Locate the cell with the specified text and output its [x, y] center coordinate. 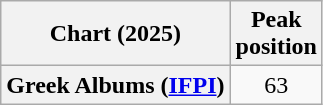
Peakposition [276, 34]
63 [276, 85]
Greek Albums (IFPI) [116, 85]
Chart (2025) [116, 34]
